Identify which cell holds the provided text, then report its [X, Y] central coordinate. 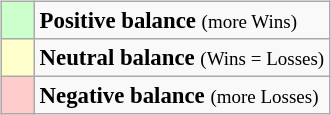
Positive balance (more Wins) [182, 21]
Neutral balance (Wins = Losses) [182, 58]
Negative balance (more Losses) [182, 96]
